Capture the cell that displays the provided text and extract its (X, Y) central coordinate. 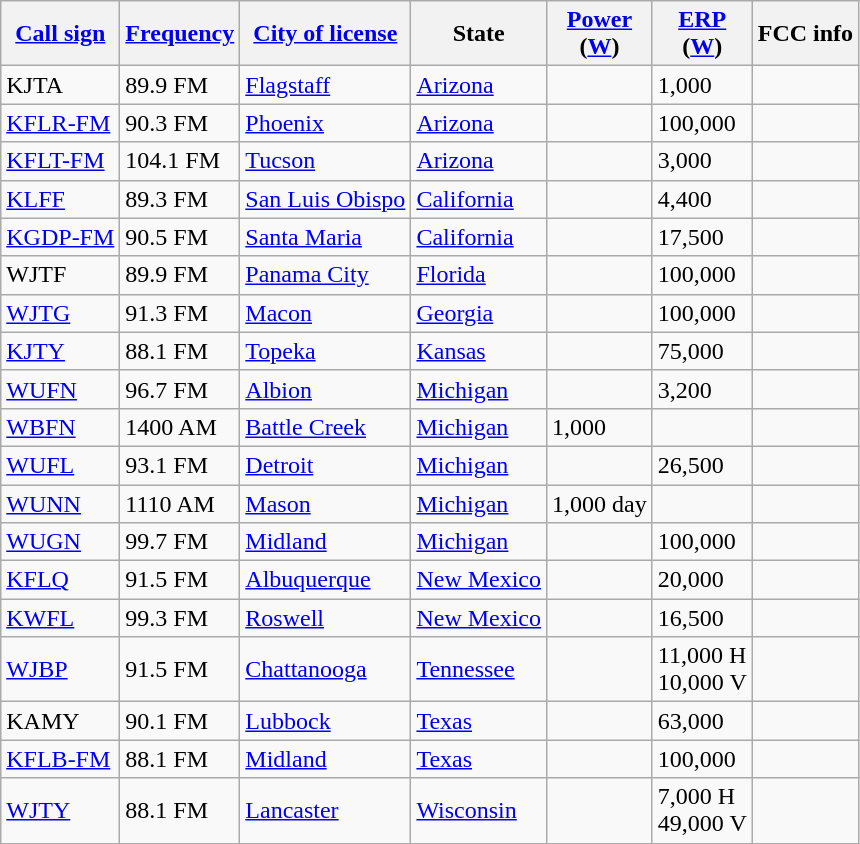
San Luis Obispo (326, 199)
1,000 day (600, 503)
State (479, 34)
KLFF (60, 199)
Macon (326, 313)
17,500 (702, 237)
Florida (479, 275)
90.1 FM (180, 721)
KJTA (60, 85)
26,500 (702, 465)
Call sign (60, 34)
1110 AM (180, 503)
WUGN (60, 542)
KFLB-FM (60, 759)
Mason (326, 503)
7,000 H49,000 V (702, 810)
WUFN (60, 389)
Lubbock (326, 721)
WJTY (60, 810)
WJBP (60, 670)
WJTF (60, 275)
WUFL (60, 465)
Albion (326, 389)
Albuquerque (326, 580)
ERP(W) (702, 34)
4,400 (702, 199)
63,000 (702, 721)
KWFL (60, 618)
89.3 FM (180, 199)
20,000 (702, 580)
99.7 FM (180, 542)
93.1 FM (180, 465)
90.3 FM (180, 123)
WJTG (60, 313)
Roswell (326, 618)
Phoenix (326, 123)
1400 AM (180, 427)
Tennessee (479, 670)
3,000 (702, 161)
Topeka (326, 351)
Santa Maria (326, 237)
KFLT-FM (60, 161)
91.3 FM (180, 313)
104.1 FM (180, 161)
Power(W) (600, 34)
KAMY (60, 721)
16,500 (702, 618)
Flagstaff (326, 85)
Frequency (180, 34)
KFLR-FM (60, 123)
96.7 FM (180, 389)
75,000 (702, 351)
KFLQ (60, 580)
WBFN (60, 427)
WUNN (60, 503)
Lancaster (326, 810)
Georgia (479, 313)
99.3 FM (180, 618)
Tucson (326, 161)
Chattanooga (326, 670)
Kansas (479, 351)
KGDP-FM (60, 237)
KJTY (60, 351)
Detroit (326, 465)
Wisconsin (479, 810)
90.5 FM (180, 237)
3,200 (702, 389)
FCC info (805, 34)
11,000 H10,000 V (702, 670)
Battle Creek (326, 427)
City of license (326, 34)
Panama City (326, 275)
